Locate the cell with the specified text and output its (x, y) center coordinate. 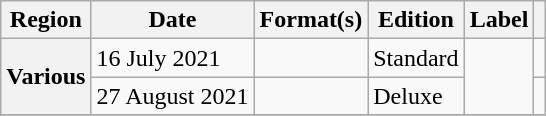
16 July 2021 (172, 58)
Format(s) (311, 20)
Region (46, 20)
Label (499, 20)
Standard (416, 58)
27 August 2021 (172, 96)
Various (46, 77)
Date (172, 20)
Edition (416, 20)
Deluxe (416, 96)
